Search for the cell housing the specified text and yield its (x, y) center coordinate. 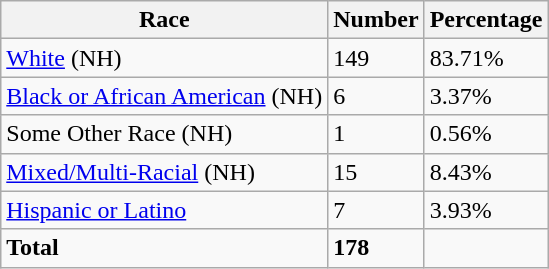
6 (376, 96)
Race (164, 20)
Black or African American (NH) (164, 96)
Hispanic or Latino (164, 210)
Percentage (486, 20)
178 (376, 248)
3.37% (486, 96)
149 (376, 58)
1 (376, 134)
Total (164, 248)
Mixed/Multi-Racial (NH) (164, 172)
83.71% (486, 58)
7 (376, 210)
Some Other Race (NH) (164, 134)
White (NH) (164, 58)
8.43% (486, 172)
0.56% (486, 134)
Number (376, 20)
3.93% (486, 210)
15 (376, 172)
